Search for the cell housing the specified text and yield its [x, y] center coordinate. 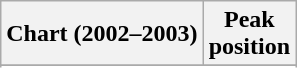
Peakposition [249, 34]
Chart (2002–2003) [102, 34]
